Return (x, y) of the center of cell containing provided text 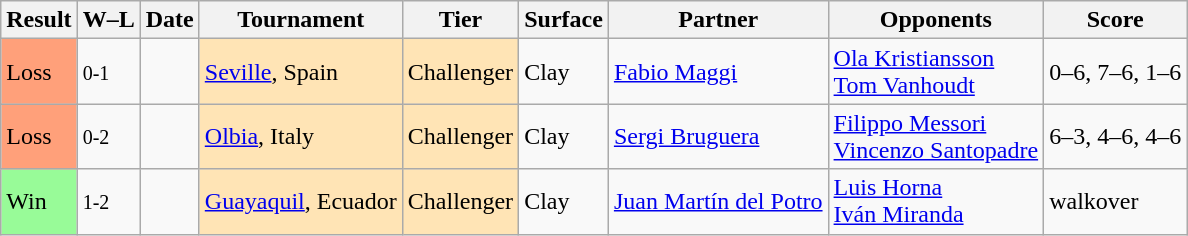
Surface (564, 20)
Result (39, 20)
Olbia, Italy (300, 136)
Tier (460, 20)
Ola Kristiansson Tom Vanhoudt (936, 72)
W–L (108, 20)
Fabio Maggi (718, 72)
Partner (718, 20)
0–6, 7–6, 1–6 (1116, 72)
Guayaquil, Ecuador (300, 202)
0-1 (108, 72)
Opponents (936, 20)
0-2 (108, 136)
1-2 (108, 202)
6–3, 4–6, 4–6 (1116, 136)
Score (1116, 20)
Filippo Messori Vincenzo Santopadre (936, 136)
Sergi Bruguera (718, 136)
Tournament (300, 20)
Luis Horna Iván Miranda (936, 202)
Date (170, 20)
Win (39, 202)
walkover (1116, 202)
Seville, Spain (300, 72)
Juan Martín del Potro (718, 202)
